Provide the [X, Y] coordinate of the cell's center where the given text is located.  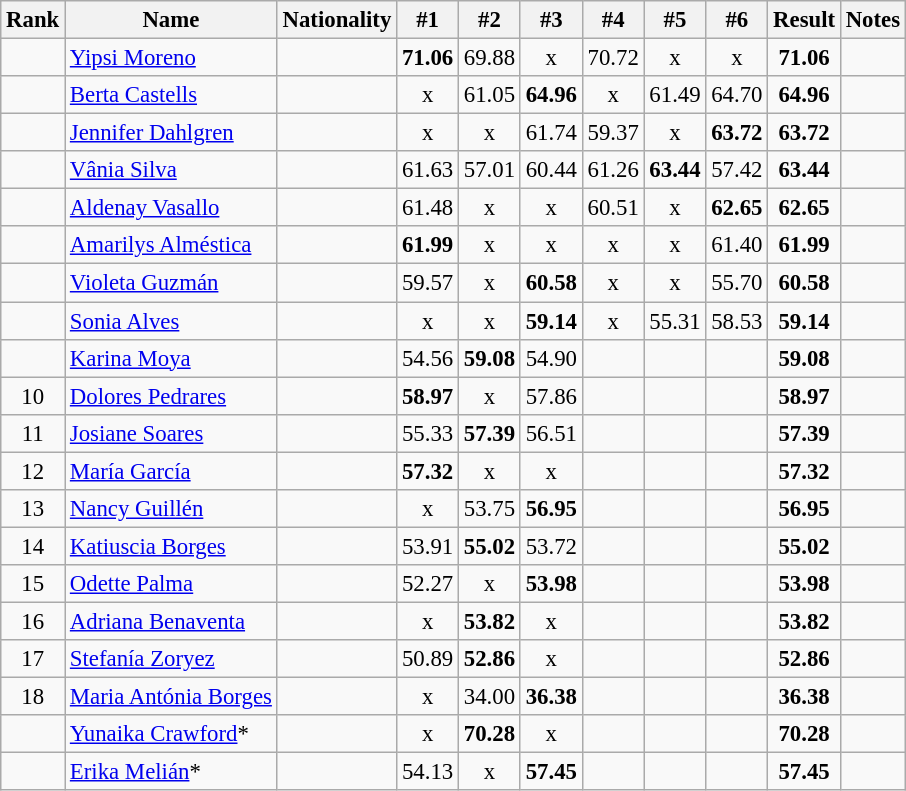
María García [172, 471]
Amarilys Alméstica [172, 245]
17 [33, 659]
Aldenay Vasallo [172, 208]
59.37 [613, 133]
55.31 [675, 321]
54.90 [551, 358]
61.40 [737, 245]
#3 [551, 20]
Rank [33, 20]
Erika Melián* [172, 772]
61.63 [428, 170]
Maria Antónia Borges [172, 697]
69.88 [490, 58]
Notes [872, 20]
Adriana Benaventa [172, 621]
Dolores Pedrares [172, 396]
Jennifer Dahlgren [172, 133]
57.42 [737, 170]
Result [804, 20]
Violeta Guzmán [172, 283]
Nationality [336, 20]
12 [33, 471]
34.00 [490, 697]
61.05 [490, 95]
70.72 [613, 58]
Vânia Silva [172, 170]
15 [33, 584]
18 [33, 697]
Odette Palma [172, 584]
60.51 [613, 208]
Karina Moya [172, 358]
55.70 [737, 283]
53.75 [490, 509]
58.53 [737, 321]
#4 [613, 20]
52.27 [428, 584]
57.01 [490, 170]
Yunaika Crawford* [172, 734]
64.70 [737, 95]
13 [33, 509]
#1 [428, 20]
#5 [675, 20]
Sonia Alves [172, 321]
Nancy Guillén [172, 509]
57.86 [551, 396]
11 [33, 433]
59.57 [428, 283]
55.33 [428, 433]
10 [33, 396]
Berta Castells [172, 95]
56.51 [551, 433]
53.72 [551, 546]
61.48 [428, 208]
16 [33, 621]
53.91 [428, 546]
Name [172, 20]
Stefanía Zoryez [172, 659]
#2 [490, 20]
Yipsi Moreno [172, 58]
Katiuscia Borges [172, 546]
54.56 [428, 358]
Josiane Soares [172, 433]
61.49 [675, 95]
#6 [737, 20]
60.44 [551, 170]
14 [33, 546]
54.13 [428, 772]
61.74 [551, 133]
50.89 [428, 659]
61.26 [613, 170]
